Search for the cell housing the specified text and yield its [x, y] center coordinate. 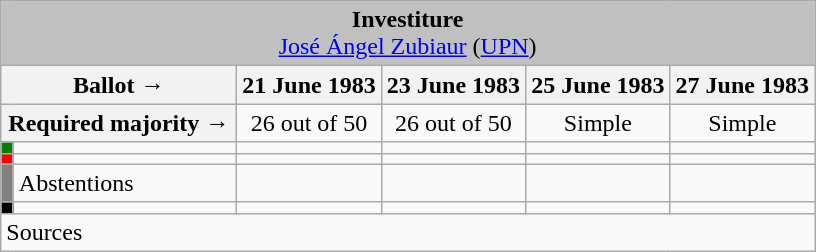
Sources [408, 232]
23 June 1983 [453, 85]
Required majority → [119, 123]
InvestitureJosé Ángel Zubiaur (UPN) [408, 34]
21 June 1983 [309, 85]
27 June 1983 [742, 85]
Ballot → [119, 85]
Abstentions [125, 183]
25 June 1983 [598, 85]
